Determine the (x, y) coordinate at the center of the cell enclosing the given text.  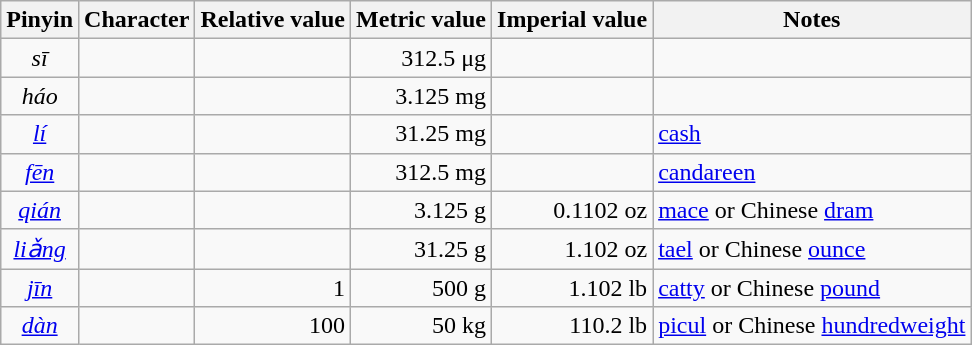
liǎng (40, 249)
Character (137, 20)
3.125 mg (422, 96)
Metric value (422, 20)
50 kg (422, 326)
fēn (40, 172)
candareen (812, 172)
100 (273, 326)
312.5 mg (422, 172)
Pinyin (40, 20)
Notes (812, 20)
jīn (40, 288)
Imperial value (572, 20)
picul or Chinese hundredweight (812, 326)
1.102 lb (572, 288)
háo (40, 96)
312.5 μg (422, 58)
31.25 g (422, 249)
1.102 oz (572, 249)
110.2 lb (572, 326)
qián (40, 210)
1 (273, 288)
0.1102 oz (572, 210)
tael or Chinese ounce (812, 249)
lí (40, 134)
mace or Chinese dram (812, 210)
31.25 mg (422, 134)
cash (812, 134)
dàn (40, 326)
500 g (422, 288)
Relative value (273, 20)
sī (40, 58)
catty or Chinese pound (812, 288)
3.125 g (422, 210)
